Scan for the cell matching the given text and deliver its (x, y) coordinate at center. 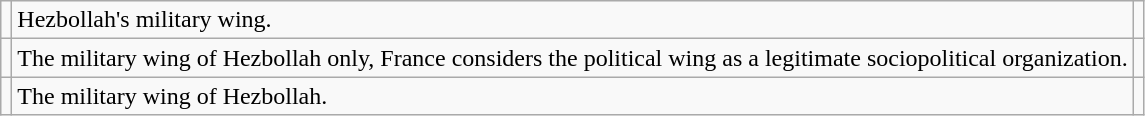
Hezbollah's military wing. (572, 20)
The military wing of Hezbollah only, France considers the political wing as a legitimate sociopolitical organization. (572, 58)
The military wing of Hezbollah. (572, 96)
